Provide the [x, y] coordinate of the cell's center where the given text is located.  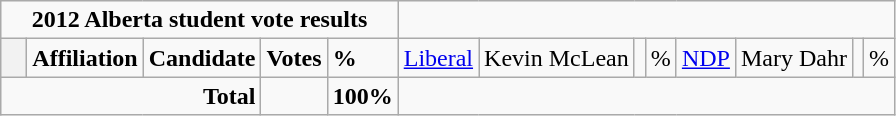
Affiliation [85, 58]
Mary Dahr [794, 58]
NDP [706, 58]
Total [131, 96]
Votes [294, 58]
2012 Alberta student vote results [200, 20]
Kevin McLean [557, 58]
Candidate [202, 58]
100% [362, 96]
Liberal [438, 58]
